Provide the (X, Y) coordinate of the cell's center where the given text is located.  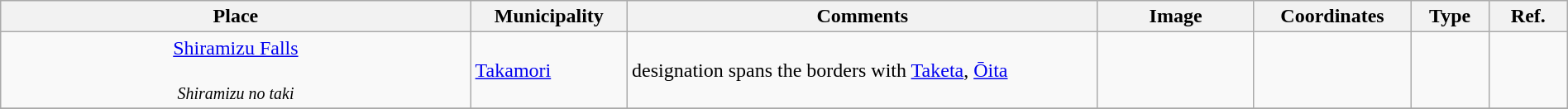
Ref. (1528, 17)
Coordinates (1331, 17)
Takamori (549, 70)
designation spans the borders with Taketa, Ōita (863, 70)
Municipality (549, 17)
Image (1176, 17)
Type (1451, 17)
Comments (863, 17)
Place (236, 17)
Shiramizu FallsShiramizu no taki (236, 70)
